Determine the (x, y) coordinate at the center of the cell enclosing the given text.  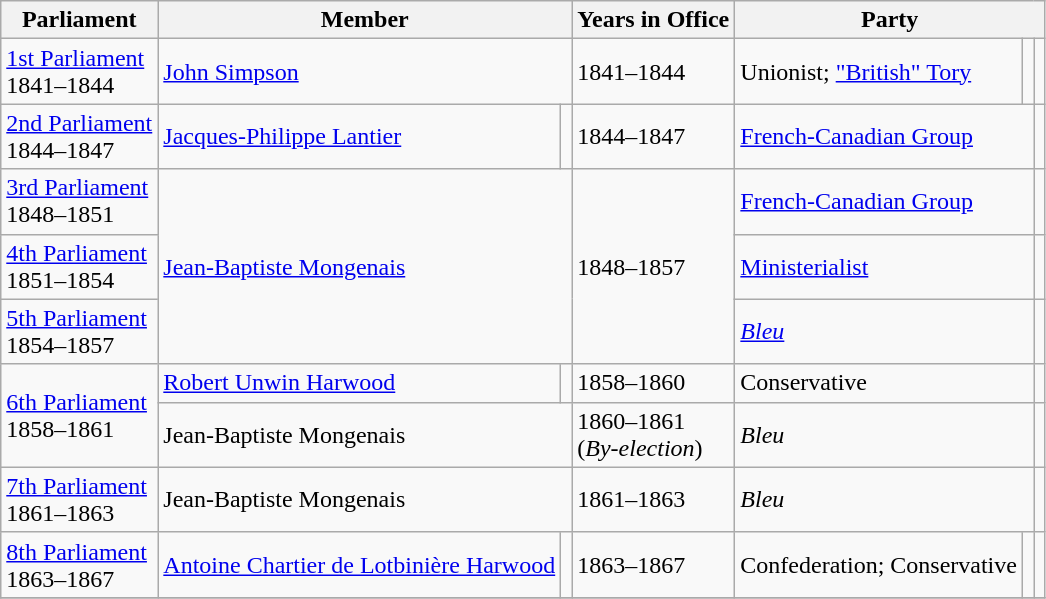
Member (365, 20)
7th Parliament 1861–1863 (80, 500)
Jacques-Philippe Lantier (360, 136)
Ministerialist (884, 266)
1848–1857 (654, 266)
2nd Parliament 1844–1847 (80, 136)
8th Parliament 1863–1867 (80, 564)
Antoine Chartier de Lotbinière Harwood (360, 564)
5th Parliament 1854–1857 (80, 332)
3rd Parliament 1848–1851 (80, 202)
Years in Office (654, 20)
1858–1860 (654, 383)
Parliament (80, 20)
1863–1867 (654, 564)
John Simpson (365, 72)
1st Parliament1841–1844 (80, 72)
1841–1844 (654, 72)
Confederation; Conservative (879, 564)
1860–1861 (By-election) (654, 434)
1861–1863 (654, 500)
Unionist; "British" Tory (879, 72)
4th Parliament 1851–1854 (80, 266)
1844–1847 (654, 136)
Party (890, 20)
6th Parliament 1858–1861 (80, 416)
Conservative (884, 383)
Robert Unwin Harwood (360, 383)
